Determine the (X, Y) coordinate at the center of the cell enclosing the given text.  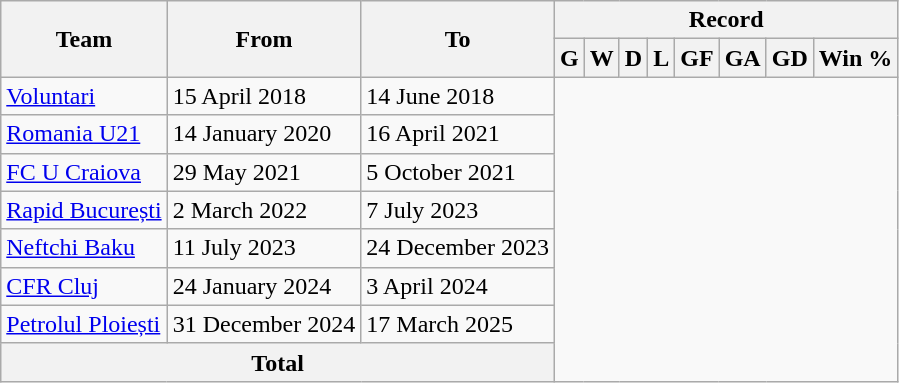
To (458, 39)
17 March 2025 (458, 324)
Rapid București (84, 210)
Voluntari (84, 96)
31 December 2024 (264, 324)
16 April 2021 (458, 134)
24 January 2024 (264, 286)
FC U Craiova (84, 172)
G (569, 58)
Record (726, 20)
D (633, 58)
Total (278, 362)
Romania U21 (84, 134)
5 October 2021 (458, 172)
14 June 2018 (458, 96)
7 July 2023 (458, 210)
Team (84, 39)
11 July 2023 (264, 248)
From (264, 39)
15 April 2018 (264, 96)
Petrolul Ploiești (84, 324)
CFR Cluj (84, 286)
GF (697, 58)
24 December 2023 (458, 248)
14 January 2020 (264, 134)
W (602, 58)
3 April 2024 (458, 286)
GD (790, 58)
2 March 2022 (264, 210)
29 May 2021 (264, 172)
GA (742, 58)
L (662, 58)
Neftchi Baku (84, 248)
Win % (856, 58)
